Output the [X, Y] coordinate of the center of the cell containing the given text.  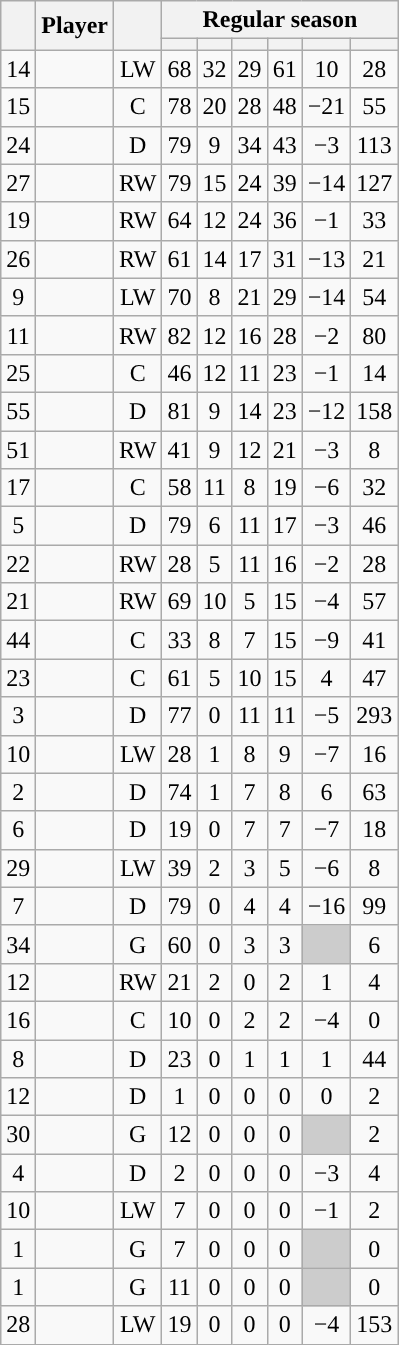
113 [374, 145]
78 [180, 107]
54 [374, 297]
Regular season [280, 20]
293 [374, 716]
63 [374, 792]
47 [374, 678]
−21 [326, 107]
−12 [326, 411]
−13 [326, 259]
−9 [326, 640]
127 [374, 183]
25 [18, 373]
99 [374, 906]
153 [374, 1325]
51 [18, 449]
57 [374, 602]
31 [284, 259]
64 [180, 221]
43 [284, 145]
68 [180, 69]
22 [18, 564]
81 [180, 411]
−5 [326, 716]
−16 [326, 906]
69 [180, 602]
30 [18, 1135]
70 [180, 297]
74 [180, 792]
60 [180, 944]
48 [284, 107]
36 [284, 221]
27 [18, 183]
80 [374, 335]
158 [374, 411]
20 [214, 107]
26 [18, 259]
58 [180, 488]
18 [374, 830]
77 [180, 716]
Player [75, 26]
82 [180, 335]
